Pinpoint the cell where the given text exists, returning its [X, Y] midpoint coordinate. 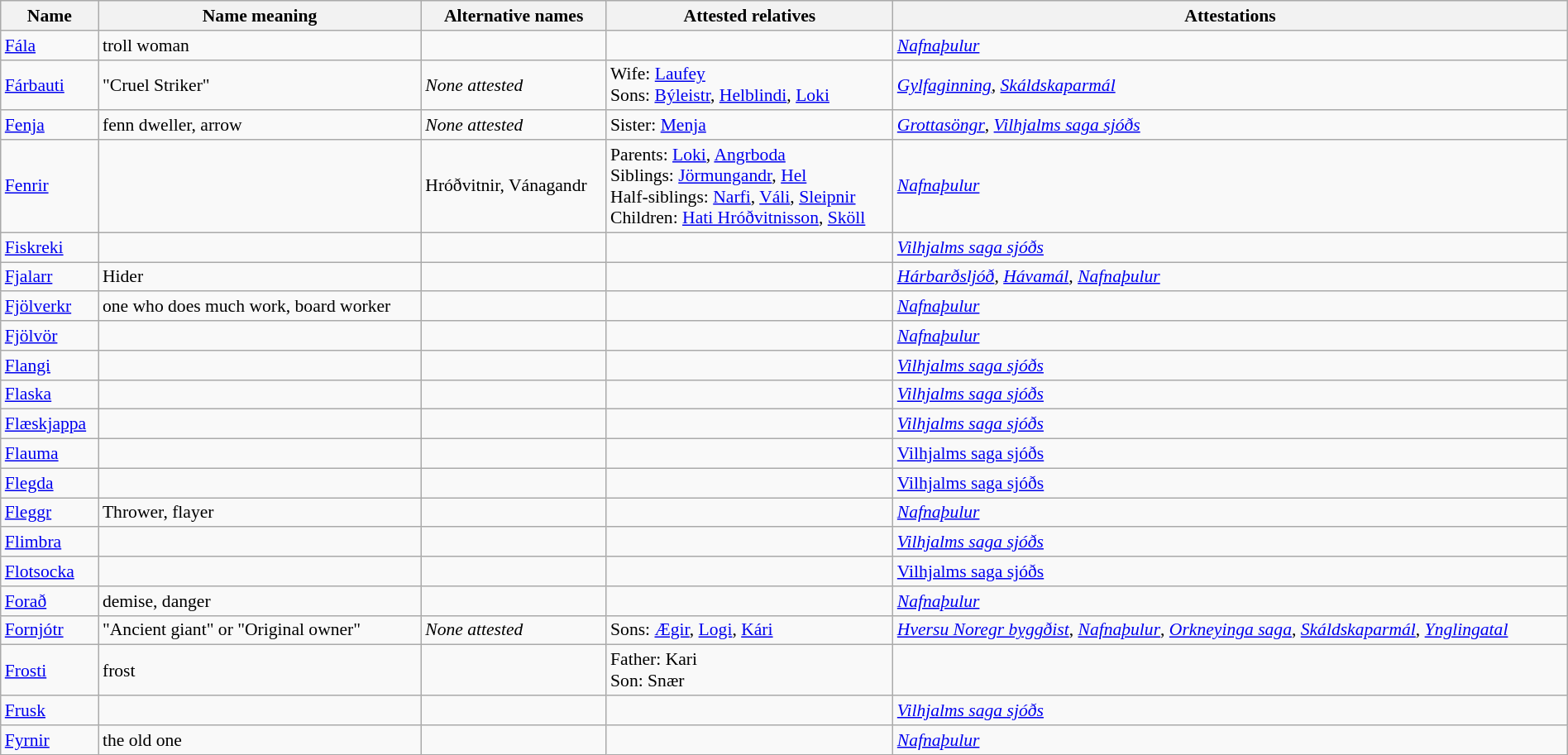
Fenrir [50, 186]
Fjölvör [50, 336]
demise, danger [260, 601]
Wife: Laufey Sons: Býleistr, Helblindi, Loki [749, 84]
Flotsocka [50, 571]
Fenja [50, 126]
Hróðvitnir, Vánagandr [514, 186]
Flangi [50, 366]
Flaska [50, 394]
Fjölverkr [50, 307]
Name [50, 16]
Forað [50, 601]
"Cruel Striker" [260, 84]
Attestations [1231, 16]
Fjalarr [50, 277]
"Ancient giant" or "Original owner" [260, 630]
Alternative names [514, 16]
Attested relatives [749, 16]
fenn dweller, arrow [260, 126]
Sons: Ægir, Logi, Kári [749, 630]
Flauma [50, 454]
Flimbra [50, 542]
Father: Kari Son: Snær [749, 670]
Fála [50, 45]
Frusk [50, 710]
frost [260, 670]
Fiskreki [50, 247]
troll woman [260, 45]
Fárbauti [50, 84]
Hider [260, 277]
Fleggr [50, 513]
Hárbarðsljóð, Hávamál, Nafnaþulur [1231, 277]
Parents: Loki, Angrboda Siblings: Jörmungandr, Hel Half-siblings: Narfi, Váli, Sleipnir Children: Hati Hróðvitnisson, Sköll [749, 186]
the old one [260, 740]
Grottasöngr, Vilhjalms saga sjóðs [1231, 126]
Name meaning [260, 16]
Flegda [50, 483]
Gylfaginning, Skáldskaparmál [1231, 84]
Fyrnir [50, 740]
Hversu Noregr byggðist, Nafnaþulur, Orkneyinga saga, Skáldskaparmál, Ynglingatal [1231, 630]
Flæskjappa [50, 424]
Fornjótr [50, 630]
Frosti [50, 670]
Sister: Menja [749, 126]
one who does much work, board worker [260, 307]
Thrower, flayer [260, 513]
